Scan for the cell matching the given text and deliver its (X, Y) coordinate at center. 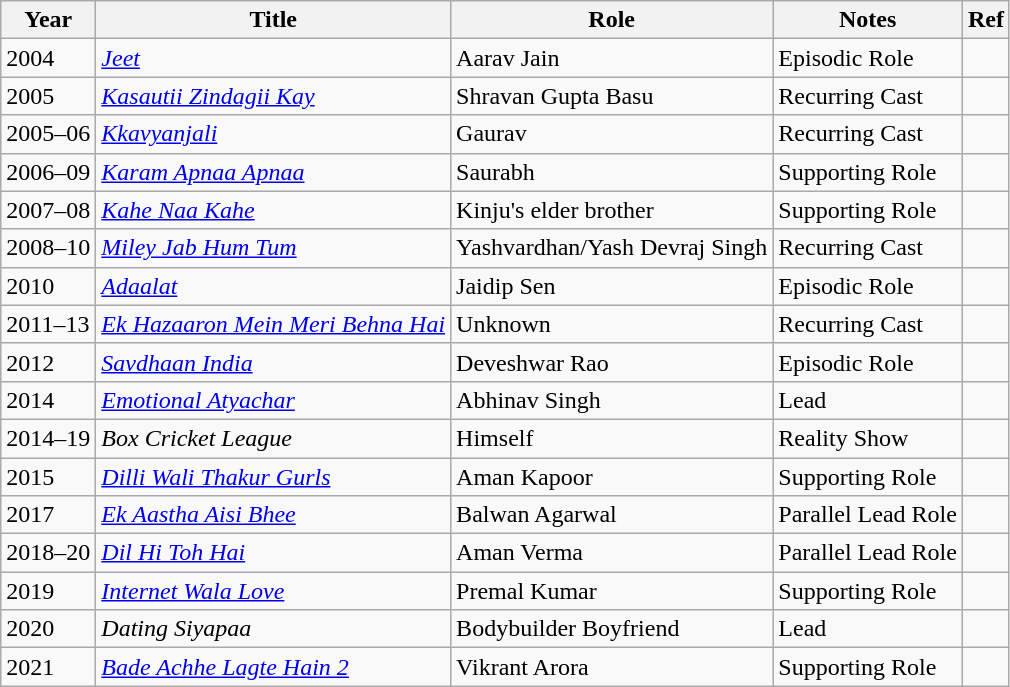
Aman Kapoor (612, 477)
Role (612, 20)
Adaalat (274, 286)
Dilli Wali Thakur Gurls (274, 477)
Box Cricket League (274, 438)
Miley Jab Hum Tum (274, 248)
2017 (48, 515)
Vikrant Arora (612, 667)
Bodybuilder Boyfriend (612, 629)
Kkavyanjali (274, 134)
2018–20 (48, 553)
2019 (48, 591)
Yashvardhan/Yash Devraj Singh (612, 248)
2004 (48, 58)
Ek Aastha Aisi Bhee (274, 515)
2021 (48, 667)
2012 (48, 362)
Reality Show (868, 438)
Internet Wala Love (274, 591)
Title (274, 20)
Premal Kumar (612, 591)
Unknown (612, 324)
2005–06 (48, 134)
Kahe Naa Kahe (274, 210)
2006–09 (48, 172)
Dil Hi Toh Hai (274, 553)
Shravan Gupta Basu (612, 96)
2011–13 (48, 324)
Emotional Atyachar (274, 400)
Aarav Jain (612, 58)
Ref (986, 20)
Aman Verma (612, 553)
Kinju's elder brother (612, 210)
2020 (48, 629)
Gaurav (612, 134)
2015 (48, 477)
Jeet (274, 58)
Kasautii Zindagii Kay (274, 96)
Year (48, 20)
Karam Apnaa Apnaa (274, 172)
2008–10 (48, 248)
Ek Hazaaron Mein Meri Behna Hai (274, 324)
Deveshwar Rao (612, 362)
Notes (868, 20)
2010 (48, 286)
Savdhaan India (274, 362)
2005 (48, 96)
Balwan Agarwal (612, 515)
Dating Siyapaa (274, 629)
2007–08 (48, 210)
2014 (48, 400)
Abhinav Singh (612, 400)
Bade Achhe Lagte Hain 2 (274, 667)
Saurabh (612, 172)
Jaidip Sen (612, 286)
2014–19 (48, 438)
Himself (612, 438)
